Detect which cell encompasses the target text, then output its [X, Y] center coordinate. 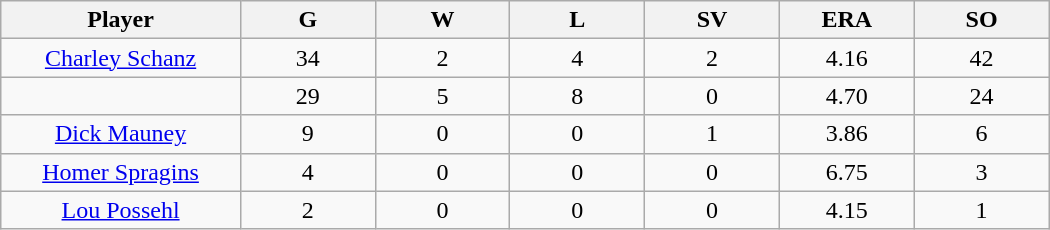
3.86 [846, 134]
24 [982, 96]
Homer Spragins [121, 172]
ERA [846, 20]
L [578, 20]
Player [121, 20]
6.75 [846, 172]
4.16 [846, 58]
42 [982, 58]
G [308, 20]
34 [308, 58]
Charley Schanz [121, 58]
W [442, 20]
SV [712, 20]
4.70 [846, 96]
8 [578, 96]
Dick Mauney [121, 134]
SO [982, 20]
Lou Possehl [121, 210]
29 [308, 96]
3 [982, 172]
5 [442, 96]
6 [982, 134]
9 [308, 134]
4.15 [846, 210]
